Detect which cell encompasses the target text, then output its (X, Y) center coordinate. 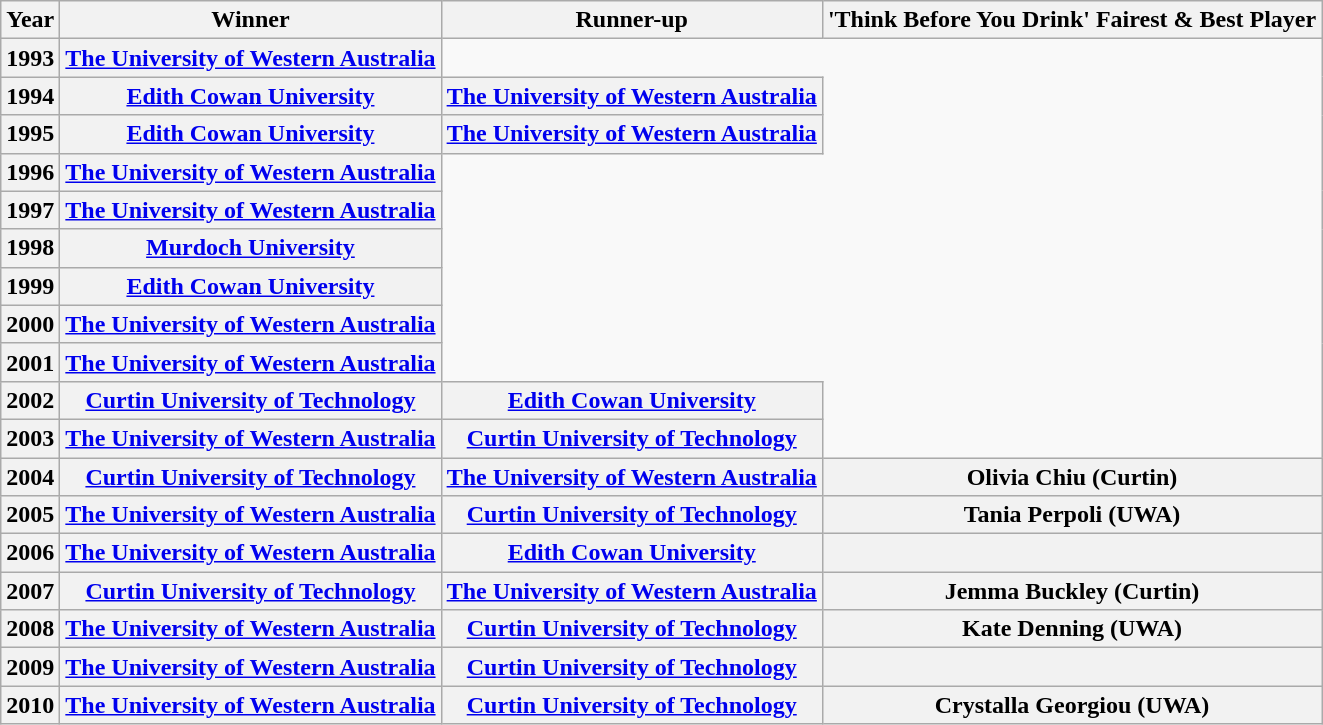
Crystalla Georgiou (UWA) (1072, 705)
2003 (30, 438)
2008 (30, 629)
Runner-up (632, 20)
1993 (30, 58)
2001 (30, 362)
2009 (30, 667)
Murdoch University (250, 248)
Kate Denning (UWA) (1072, 629)
Tania Perpoli (UWA) (1072, 515)
2006 (30, 553)
2004 (30, 477)
1997 (30, 210)
Jemma Buckley (Curtin) (1072, 591)
2010 (30, 705)
2005 (30, 515)
1998 (30, 248)
1994 (30, 96)
1995 (30, 134)
Winner (250, 20)
Year (30, 20)
1996 (30, 172)
2007 (30, 591)
'Think Before You Drink' Fairest & Best Player (1072, 20)
Olivia Chiu (Curtin) (1072, 477)
1999 (30, 286)
2000 (30, 324)
2002 (30, 400)
